Locate the cell with the specified text and output its [x, y] center coordinate. 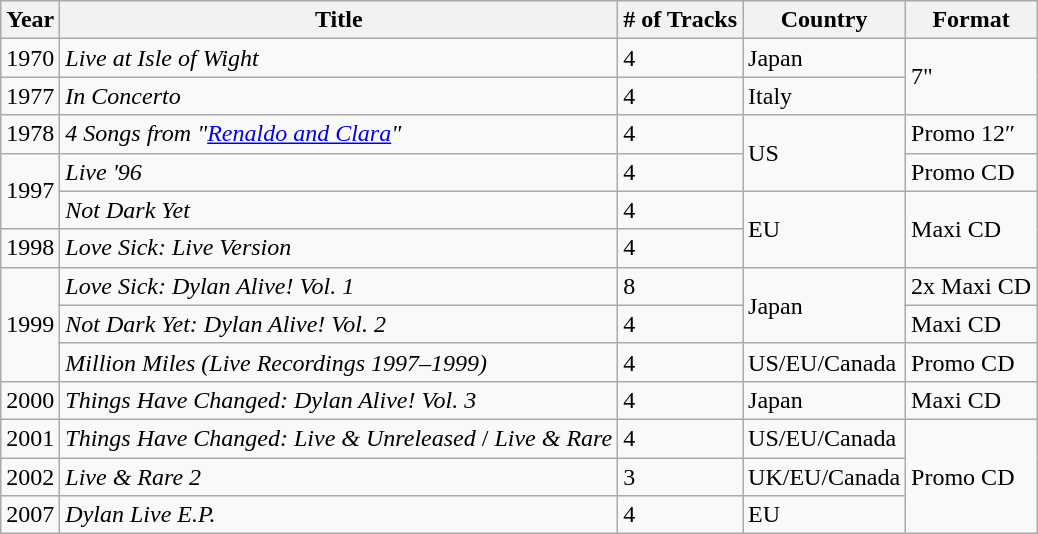
1978 [30, 134]
US [824, 153]
1997 [30, 191]
# of Tracks [680, 20]
Italy [824, 96]
Format [972, 20]
Year [30, 20]
7" [972, 77]
Million Miles (Live Recordings 1997–1999) [339, 362]
8 [680, 286]
2001 [30, 438]
Love Sick: Live Version [339, 248]
4 Songs from "Renaldo and Clara" [339, 134]
Country [824, 20]
In Concerto [339, 96]
Live '96 [339, 172]
1998 [30, 248]
2000 [30, 400]
2002 [30, 477]
1970 [30, 58]
UK/EU/Canada [824, 477]
Dylan Live E.P. [339, 515]
Things Have Changed: Live & Unreleased / Live & Rare [339, 438]
Love Sick: Dylan Alive! Vol. 1 [339, 286]
Promo 12″ [972, 134]
1999 [30, 324]
3 [680, 477]
Not Dark Yet [339, 210]
Not Dark Yet: Dylan Alive! Vol. 2 [339, 324]
Things Have Changed: Dylan Alive! Vol. 3 [339, 400]
Live & Rare 2 [339, 477]
Live at Isle of Wight [339, 58]
1977 [30, 96]
2x Maxi CD [972, 286]
2007 [30, 515]
Title [339, 20]
